Find where the given text appears and provide that cell's center as [X, Y] coordinate. 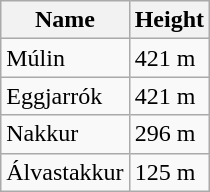
Álvastakkur [65, 172]
Eggjarrók [65, 96]
Height [169, 20]
Name [65, 20]
296 m [169, 134]
Nakkur [65, 134]
125 m [169, 172]
Múlin [65, 58]
